For the text-containing cell, return its midpoint in (X, Y) coordinate format. 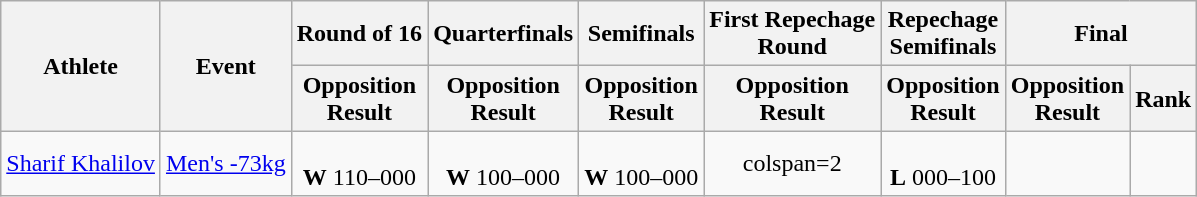
Quarterfinals (504, 34)
Rank (1164, 98)
Sharif Khalilov (81, 164)
W 110–000 (359, 164)
Repechage Semifinals (943, 34)
colspan=2 (792, 164)
Final (1101, 34)
Event (226, 66)
Men's -73kg (226, 164)
L 000–100 (943, 164)
First Repechage Round (792, 34)
Semifinals (642, 34)
Round of 16 (359, 34)
Athlete (81, 66)
